Extract the (x, y) coordinate from the center of the cell holding the provided text.  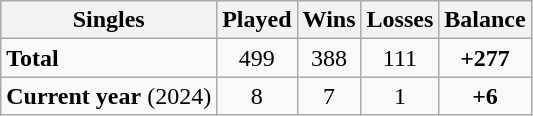
Balance (485, 20)
388 (329, 58)
+6 (485, 96)
Current year (2024) (109, 96)
499 (257, 58)
Wins (329, 20)
8 (257, 96)
Played (257, 20)
Losses (400, 20)
Singles (109, 20)
Total (109, 58)
+277 (485, 58)
1 (400, 96)
7 (329, 96)
111 (400, 58)
